Detect which cell encompasses the target text, then output its [X, Y] center coordinate. 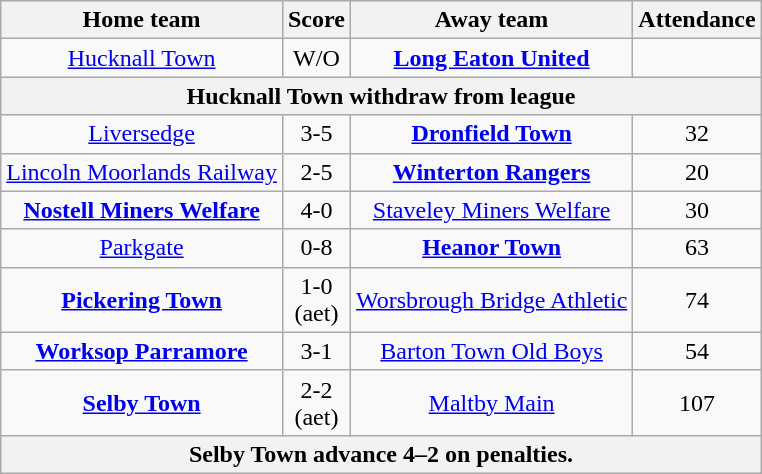
Maltby Main [491, 402]
4-0 [316, 210]
Long Eaton United [491, 58]
54 [697, 351]
2-2(aet) [316, 402]
Nostell Miners Welfare [142, 210]
3-1 [316, 351]
Selby Town advance 4–2 on penalties. [381, 454]
Worsbrough Bridge Athletic [491, 300]
Dronfield Town [491, 134]
2-5 [316, 172]
Away team [491, 20]
20 [697, 172]
Attendance [697, 20]
Staveley Miners Welfare [491, 210]
107 [697, 402]
Pickering Town [142, 300]
63 [697, 248]
0-8 [316, 248]
Barton Town Old Boys [491, 351]
Hucknall Town withdraw from league [381, 96]
1-0(aet) [316, 300]
Selby Town [142, 402]
Lincoln Moorlands Railway [142, 172]
3-5 [316, 134]
W/O [316, 58]
Heanor Town [491, 248]
Home team [142, 20]
Hucknall Town [142, 58]
Score [316, 20]
32 [697, 134]
74 [697, 300]
Worksop Parramore [142, 351]
30 [697, 210]
Winterton Rangers [491, 172]
Parkgate [142, 248]
Liversedge [142, 134]
